From the cell containing the given text, extract its center point as [X, Y] coordinate. 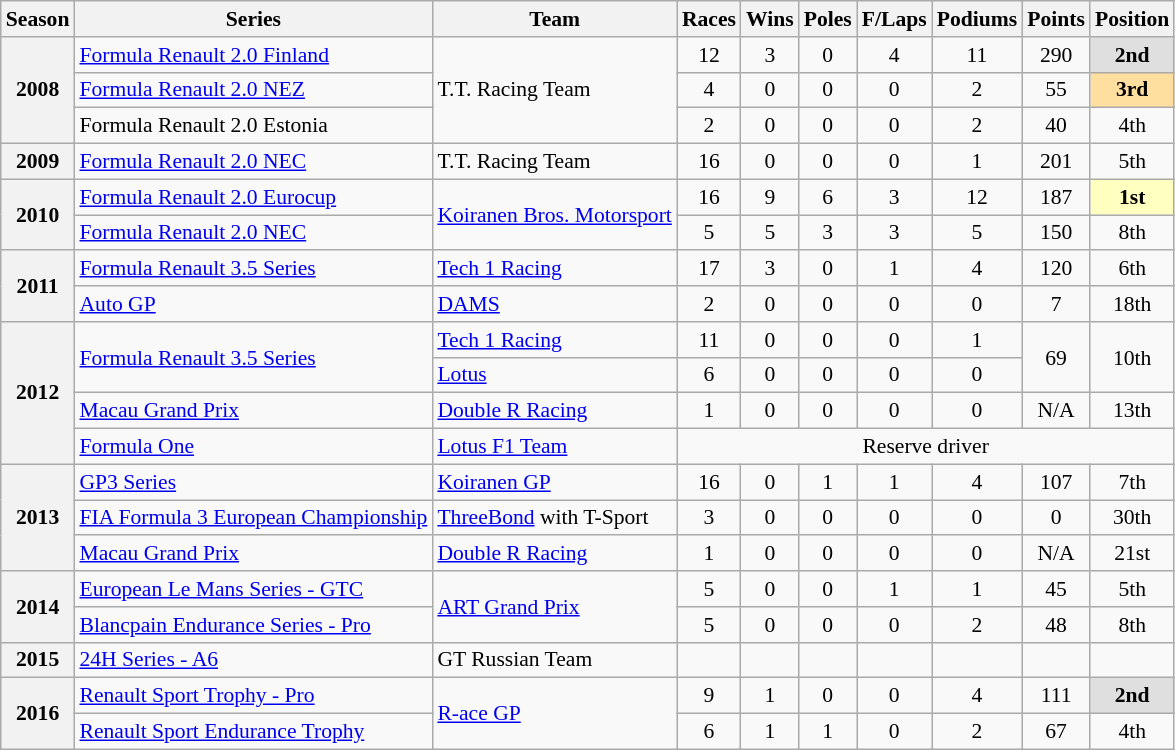
Season [38, 19]
Poles [828, 19]
2013 [38, 518]
Lotus [554, 375]
2008 [38, 90]
Koiranen Bros. Motorsport [554, 214]
2010 [38, 214]
187 [1056, 197]
21st [1132, 554]
Wins [770, 19]
Podiums [978, 19]
201 [1056, 162]
17 [709, 269]
Formula One [253, 447]
45 [1056, 589]
DAMS [554, 304]
30th [1132, 518]
GP3 Series [253, 482]
10th [1132, 358]
107 [1056, 482]
Formula Renault 2.0 Finland [253, 55]
Renault Sport Endurance Trophy [253, 732]
3rd [1132, 90]
13th [1132, 411]
Position [1132, 19]
7th [1132, 482]
GT Russian Team [554, 660]
2015 [38, 660]
Formula Renault 2.0 Eurocup [253, 197]
120 [1056, 269]
6th [1132, 269]
2009 [38, 162]
European Le Mans Series - GTC [253, 589]
ThreeBond with T-Sport [554, 518]
1st [1132, 197]
150 [1056, 233]
Koiranen GP [554, 482]
Races [709, 19]
Team [554, 19]
R-ace GP [554, 714]
Series [253, 19]
ART Grand Prix [554, 606]
7 [1056, 304]
40 [1056, 126]
F/Laps [894, 19]
Formula Renault 2.0 Estonia [253, 126]
Renault Sport Trophy - Pro [253, 696]
67 [1056, 732]
18th [1132, 304]
Points [1056, 19]
24H Series - A6 [253, 660]
Formula Renault 2.0 NEZ [253, 90]
Blancpain Endurance Series - Pro [253, 625]
Lotus F1 Team [554, 447]
48 [1056, 625]
Reserve driver [926, 447]
2016 [38, 714]
2012 [38, 393]
FIA Formula 3 European Championship [253, 518]
55 [1056, 90]
2011 [38, 286]
2014 [38, 606]
Auto GP [253, 304]
69 [1056, 358]
290 [1056, 55]
111 [1056, 696]
